Identify which cell holds the provided text, then report its [X, Y] central coordinate. 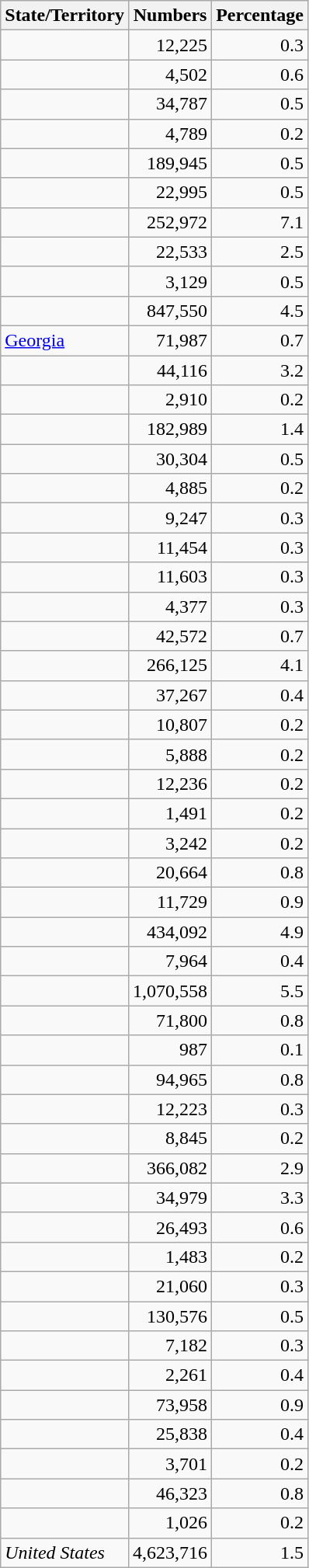
71,800 [171, 1020]
42,572 [171, 636]
366,082 [171, 1168]
21,060 [171, 1286]
22,995 [171, 193]
1,491 [171, 813]
4,502 [171, 75]
1,026 [171, 1523]
9,247 [171, 518]
1.4 [260, 429]
3,242 [171, 843]
5,888 [171, 754]
5.5 [260, 991]
94,965 [171, 1080]
7,964 [171, 961]
7.1 [260, 222]
4,623,716 [171, 1552]
4.9 [260, 932]
Numbers [171, 16]
46,323 [171, 1493]
34,787 [171, 104]
3.3 [260, 1198]
20,664 [171, 873]
11,454 [171, 548]
Georgia [65, 340]
12,225 [171, 45]
7,182 [171, 1346]
22,533 [171, 252]
37,267 [171, 695]
1.5 [260, 1552]
2,910 [171, 400]
130,576 [171, 1316]
State/Territory [65, 16]
1,070,558 [171, 991]
Percentage [260, 16]
34,979 [171, 1198]
266,125 [171, 666]
4,885 [171, 488]
4,377 [171, 607]
2,261 [171, 1375]
30,304 [171, 459]
3.2 [260, 370]
11,603 [171, 577]
44,116 [171, 370]
8,845 [171, 1139]
26,493 [171, 1227]
12,223 [171, 1109]
4,789 [171, 134]
182,989 [171, 429]
73,958 [171, 1405]
25,838 [171, 1434]
1,483 [171, 1257]
3,129 [171, 281]
3,701 [171, 1464]
252,972 [171, 222]
4.5 [260, 311]
847,550 [171, 311]
71,987 [171, 340]
434,092 [171, 932]
2.9 [260, 1168]
189,945 [171, 163]
2.5 [260, 252]
12,236 [171, 784]
United States [65, 1552]
11,729 [171, 902]
10,807 [171, 725]
987 [171, 1050]
4.1 [260, 666]
0.1 [260, 1050]
